Find where the given text appears and provide that cell's center as (x, y) coordinate. 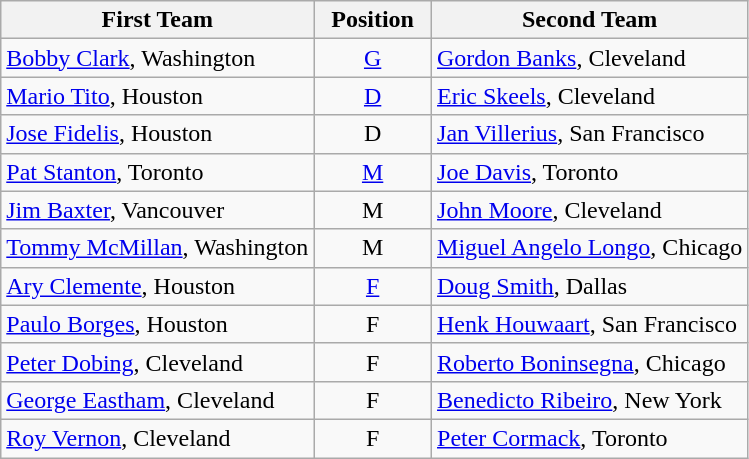
Joe Davis, Toronto (590, 172)
G (373, 58)
Eric Skeels, Cleveland (590, 96)
Jose Fidelis, Houston (158, 134)
John Moore, Cleveland (590, 210)
Jim Baxter, Vancouver (158, 210)
Pat Stanton, Toronto (158, 172)
First Team (158, 20)
Paulo Borges, Houston (158, 324)
Doug Smith, Dallas (590, 286)
George Eastham, Cleveland (158, 400)
Mario Tito, Houston (158, 96)
Peter Dobing, Cleveland (158, 362)
Benedicto Ribeiro, New York (590, 400)
Miguel Angelo Longo, Chicago (590, 248)
Roberto Boninsegna, Chicago (590, 362)
Position (373, 20)
Roy Vernon, Cleveland (158, 438)
Bobby Clark, Washington (158, 58)
Gordon Banks, Cleveland (590, 58)
Henk Houwaart, San Francisco (590, 324)
Tommy McMillan, Washington (158, 248)
Second Team (590, 20)
Peter Cormack, Toronto (590, 438)
Jan Villerius, San Francisco (590, 134)
Ary Clemente, Houston (158, 286)
